Capture the cell that displays the provided text and extract its [x, y] central coordinate. 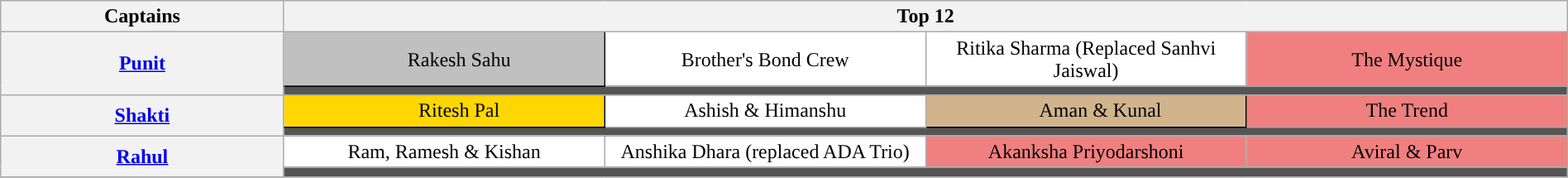
Ritika Sharma (Replaced Sanhvi Jaiswal) [1086, 60]
Ashish & Himanshu [765, 111]
The Mystique [1407, 60]
Captains [142, 17]
Brother's Bond Crew [765, 60]
Aman & Kunal [1086, 111]
Anshika Dhara (replaced ADA Trio) [765, 152]
Top 12 [925, 17]
Ritesh Pal [444, 111]
The Trend [1407, 111]
Rakesh Sahu [444, 60]
Punit [142, 64]
Ram, Ramesh & Kishan [444, 152]
Shakti [142, 116]
Aviral & Parv [1407, 152]
Akanksha Priyodarshoni [1086, 152]
Rahul [142, 156]
